Find where the given text appears and provide that cell's center as (x, y) coordinate. 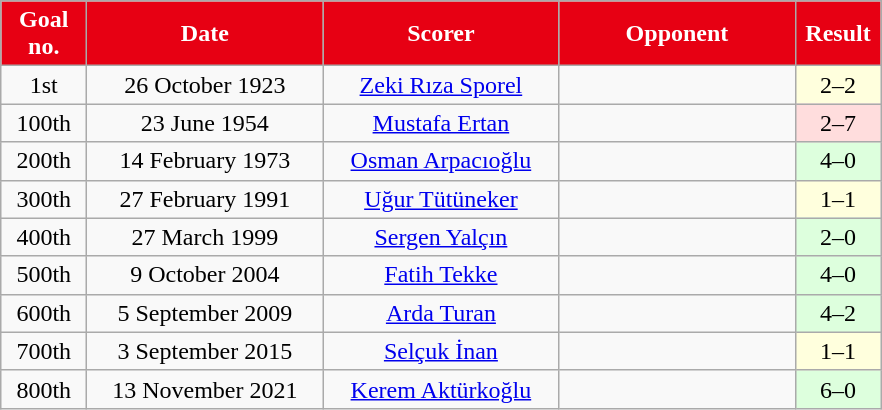
Mustafa Ertan (441, 123)
Result (838, 34)
Fatih Tekke (441, 275)
2–2 (838, 85)
Uğur Tütüneker (441, 199)
Osman Arpacıoğlu (441, 161)
14 February 1973 (205, 161)
Arda Turan (441, 313)
27 March 1999 (205, 237)
Sergen Yalçın (441, 237)
400th (44, 237)
Selçuk İnan (441, 351)
3 September 2015 (205, 351)
200th (44, 161)
100th (44, 123)
800th (44, 389)
Zeki Rıza Sporel (441, 85)
6–0 (838, 389)
300th (44, 199)
700th (44, 351)
9 October 2004 (205, 275)
600th (44, 313)
4–2 (838, 313)
Scorer (441, 34)
Date (205, 34)
5 September 2009 (205, 313)
27 February 1991 (205, 199)
1st (44, 85)
Kerem Aktürkoğlu (441, 389)
13 November 2021 (205, 389)
Opponent (677, 34)
26 October 1923 (205, 85)
500th (44, 275)
2–0 (838, 237)
Goal no. (44, 34)
2–7 (838, 123)
23 June 1954 (205, 123)
